Output the [x, y] coordinate of the center of the cell containing the given text.  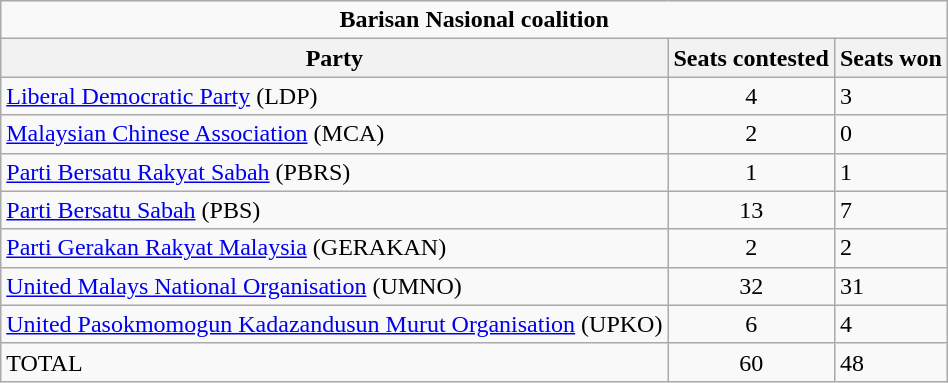
TOTAL [334, 362]
6 [751, 324]
Seats contested [751, 58]
32 [751, 286]
Liberal Democratic Party (LDP) [334, 96]
3 [890, 96]
Barisan Nasional coalition [474, 20]
United Malays National Organisation (UMNO) [334, 286]
Party [334, 58]
United Pasokmomogun Kadazandusun Murut Organisation (UPKO) [334, 324]
Seats won [890, 58]
7 [890, 210]
48 [890, 362]
13 [751, 210]
31 [890, 286]
0 [890, 134]
60 [751, 362]
Malaysian Chinese Association (MCA) [334, 134]
Parti Gerakan Rakyat Malaysia (GERAKAN) [334, 248]
Parti Bersatu Sabah (PBS) [334, 210]
Parti Bersatu Rakyat Sabah (PBRS) [334, 172]
